Scan for the cell matching the given text and deliver its (x, y) coordinate at center. 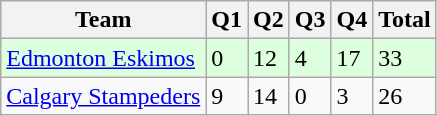
26 (405, 96)
17 (352, 58)
Q2 (269, 20)
3 (352, 96)
Team (104, 20)
Q3 (310, 20)
33 (405, 58)
Q1 (227, 20)
Calgary Stampeders (104, 96)
12 (269, 58)
Q4 (352, 20)
Total (405, 20)
Edmonton Eskimos (104, 58)
4 (310, 58)
14 (269, 96)
9 (227, 96)
